Determine the (X, Y) coordinate at the center of the cell enclosing the given text.  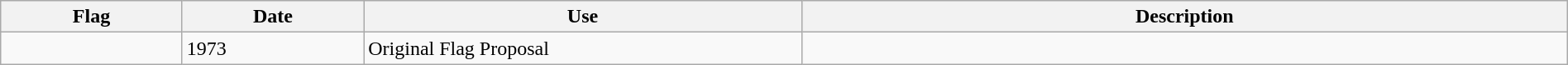
Use (583, 17)
1973 (273, 48)
Date (273, 17)
Description (1184, 17)
Flag (91, 17)
Original Flag Proposal (583, 48)
